From the cell containing the given text, extract its center point as [X, Y] coordinate. 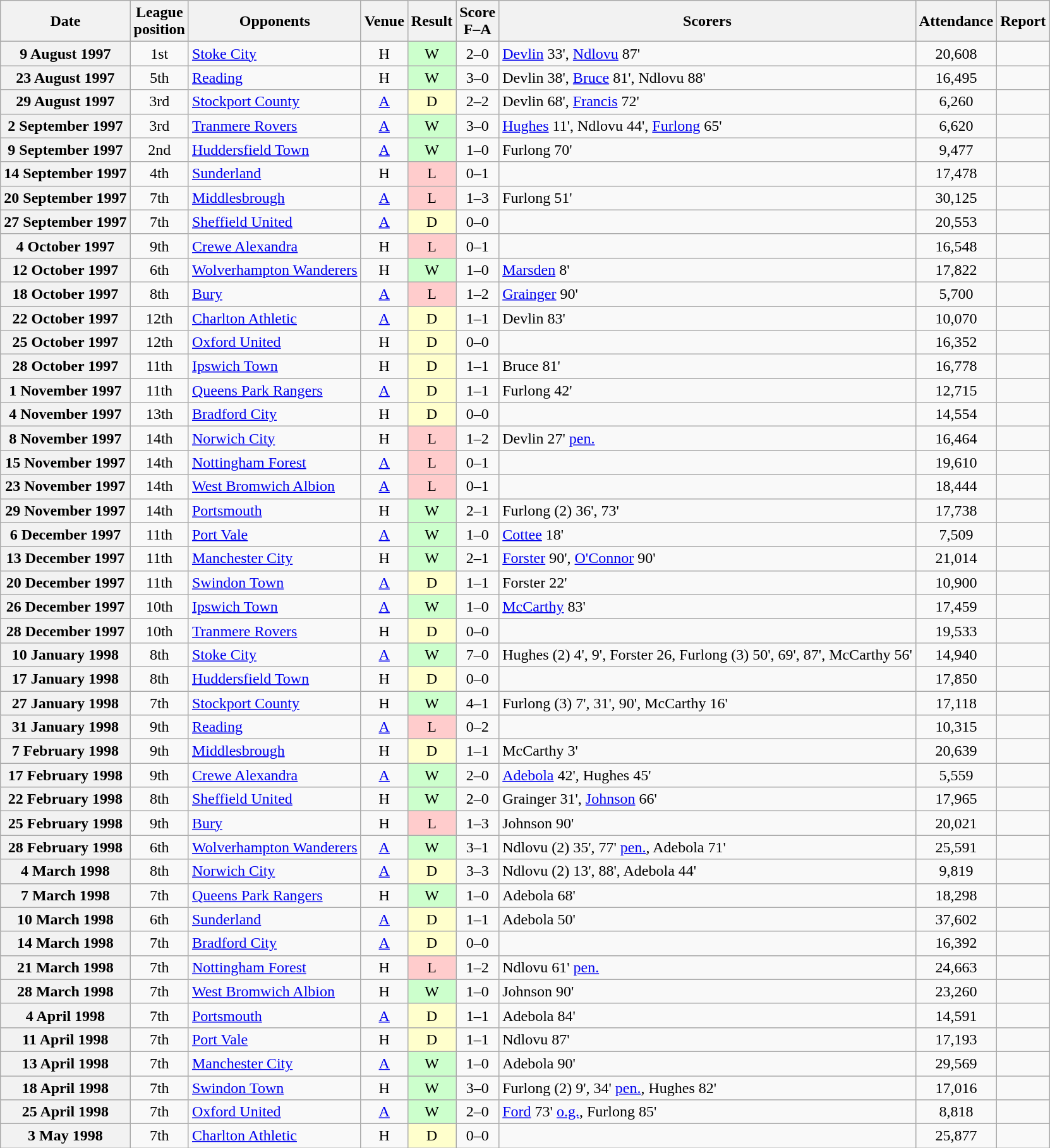
Ndlovu (2) 35', 77' pen., Adebola 71' [708, 847]
18 April 1998 [66, 1087]
25 February 1998 [66, 823]
5,700 [956, 294]
Furlong (3) 7', 31', 90', McCarthy 16' [708, 703]
20,553 [956, 222]
14,554 [956, 414]
25 April 1998 [66, 1112]
Furlong (2) 36', 73' [708, 511]
Ford 73' o.g., Furlong 85' [708, 1112]
2–2 [478, 102]
24,663 [956, 967]
25,591 [956, 847]
Report [1023, 21]
28 December 1997 [66, 631]
Furlong 70' [708, 150]
5th [159, 78]
28 October 1997 [66, 366]
4th [159, 174]
14,591 [956, 1015]
6,620 [956, 126]
12,715 [956, 390]
37,602 [956, 919]
29,569 [956, 1063]
16,352 [956, 342]
9,477 [956, 150]
19,610 [956, 462]
6 December 1997 [66, 535]
3–3 [478, 871]
20,639 [956, 751]
Opponents [274, 21]
1 November 1997 [66, 390]
Scorers [708, 21]
4 April 1998 [66, 1015]
27 September 1997 [66, 222]
Hughes (2) 4', 9', Forster 26, Furlong (3) 50', 69', 87', McCarthy 56' [708, 655]
3 May 1998 [66, 1136]
22 October 1997 [66, 318]
11 April 1998 [66, 1039]
Devlin 33', Ndlovu 87' [708, 54]
Devlin 68', Francis 72' [708, 102]
7–0 [478, 655]
Venue [384, 21]
18 October 1997 [66, 294]
28 February 1998 [66, 847]
14,940 [956, 655]
Date [66, 21]
10 January 1998 [66, 655]
Grainger 90' [708, 294]
17,822 [956, 270]
25 October 1997 [66, 342]
21 March 1998 [66, 967]
10,070 [956, 318]
Devlin 38', Bruce 81', Ndlovu 88' [708, 78]
Furlong 42' [708, 390]
17 February 1998 [66, 775]
29 August 1997 [66, 102]
16,548 [956, 246]
Ndlovu 61' pen. [708, 967]
13th [159, 414]
3–1 [478, 847]
Forster 22' [708, 583]
18,444 [956, 486]
Cottee 18' [708, 535]
Adebola 42', Hughes 45' [708, 775]
4–1 [478, 703]
Furlong 51' [708, 198]
23 November 1997 [66, 486]
ScoreF–A [478, 21]
4 October 1997 [66, 246]
18,298 [956, 895]
Furlong (2) 9', 34' pen., Hughes 82' [708, 1087]
4 November 1997 [66, 414]
17,965 [956, 799]
2 September 1997 [66, 126]
Devlin 83' [708, 318]
Hughes 11', Ndlovu 44', Furlong 65' [708, 126]
Marsden 8' [708, 270]
7 March 1998 [66, 895]
9 September 1997 [66, 150]
Adebola 90' [708, 1063]
20,021 [956, 823]
16,392 [956, 943]
Adebola 68' [708, 895]
13 April 1998 [66, 1063]
31 January 1998 [66, 727]
Attendance [956, 21]
14 September 1997 [66, 174]
Adebola 84' [708, 1015]
22 February 1998 [66, 799]
9,819 [956, 871]
5,559 [956, 775]
Leagueposition [159, 21]
Grainger 31', Johnson 66' [708, 799]
17,459 [956, 607]
17,738 [956, 511]
23 August 1997 [66, 78]
1st [159, 54]
15 November 1997 [66, 462]
Ndlovu 87' [708, 1039]
27 January 1998 [66, 703]
Bruce 81' [708, 366]
21,014 [956, 559]
7 February 1998 [66, 751]
16,495 [956, 78]
7,509 [956, 535]
Forster 90', O'Connor 90' [708, 559]
23,260 [956, 991]
16,464 [956, 438]
Adebola 50' [708, 919]
6,260 [956, 102]
0–2 [478, 727]
8 November 1997 [66, 438]
14 March 1998 [66, 943]
Ndlovu (2) 13', 88', Adebola 44' [708, 871]
19,533 [956, 631]
10,315 [956, 727]
20 December 1997 [66, 583]
17,193 [956, 1039]
17,850 [956, 679]
25,877 [956, 1136]
17,118 [956, 703]
17,478 [956, 174]
Result [431, 21]
McCarthy 3' [708, 751]
17,016 [956, 1087]
26 December 1997 [66, 607]
4 March 1998 [66, 871]
13 December 1997 [66, 559]
9 August 1997 [66, 54]
8,818 [956, 1112]
20,608 [956, 54]
29 November 1997 [66, 511]
16,778 [956, 366]
28 March 1998 [66, 991]
McCarthy 83' [708, 607]
30,125 [956, 198]
2nd [159, 150]
10 March 1998 [66, 919]
12 October 1997 [66, 270]
20 September 1997 [66, 198]
10,900 [956, 583]
17 January 1998 [66, 679]
Devlin 27' pen. [708, 438]
